Capture the cell that displays the provided text and extract its (X, Y) central coordinate. 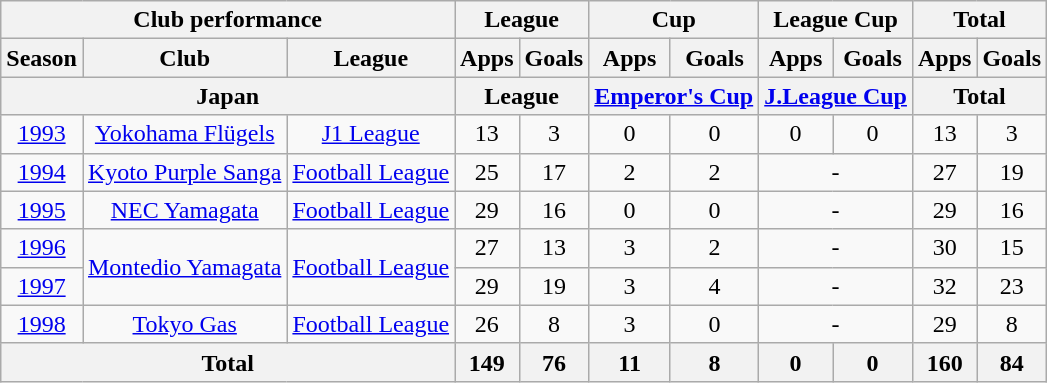
Yokohama Flügels (184, 134)
1993 (42, 134)
Season (42, 58)
Kyoto Purple Sanga (184, 172)
J1 League (371, 134)
4 (714, 286)
J.League Cup (836, 96)
149 (487, 362)
76 (554, 362)
Emperor's Cup (674, 96)
Club (184, 58)
1996 (42, 248)
Japan (228, 96)
25 (487, 172)
Club performance (228, 20)
11 (630, 362)
1995 (42, 210)
Montedio Yamagata (184, 267)
84 (1012, 362)
NEC Yamagata (184, 210)
Tokyo Gas (184, 324)
Cup (674, 20)
30 (944, 248)
League Cup (836, 20)
15 (1012, 248)
32 (944, 286)
1994 (42, 172)
26 (487, 324)
160 (944, 362)
17 (554, 172)
1997 (42, 286)
1998 (42, 324)
23 (1012, 286)
